Detect which cell encompasses the target text, then output its [X, Y] center coordinate. 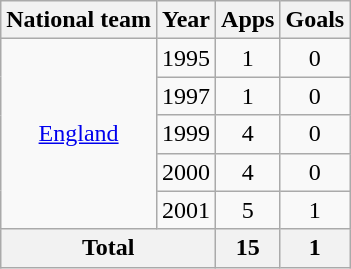
Total [108, 248]
National team [79, 20]
15 [248, 248]
1995 [186, 58]
2001 [186, 210]
Goals [315, 20]
England [79, 134]
5 [248, 210]
1999 [186, 134]
Apps [248, 20]
1997 [186, 96]
2000 [186, 172]
Year [186, 20]
